Capture the cell that displays the provided text and extract its (x, y) central coordinate. 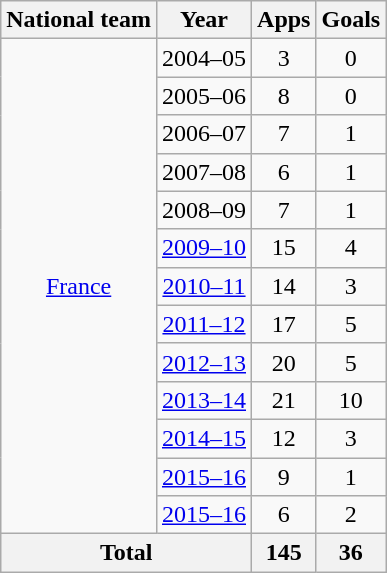
Total (126, 553)
4 (351, 248)
20 (284, 362)
2007–08 (204, 172)
Year (204, 20)
145 (284, 553)
2 (351, 515)
21 (284, 400)
2008–09 (204, 210)
2010–11 (204, 286)
36 (351, 553)
Apps (284, 20)
2012–13 (204, 362)
15 (284, 248)
2014–15 (204, 438)
14 (284, 286)
2011–12 (204, 324)
2013–14 (204, 400)
17 (284, 324)
National team (79, 20)
12 (284, 438)
France (79, 286)
Goals (351, 20)
2005–06 (204, 96)
8 (284, 96)
10 (351, 400)
2006–07 (204, 134)
9 (284, 477)
2009–10 (204, 248)
2004–05 (204, 58)
